Output the [X, Y] coordinate of the center of the cell containing the given text.  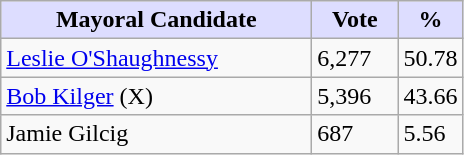
Bob Kilger (X) [156, 96]
6,277 [355, 58]
43.66 [430, 96]
% [430, 20]
5,396 [355, 96]
Leslie O'Shaughnessy [156, 58]
Jamie Gilcig [156, 134]
687 [355, 134]
Vote [355, 20]
Mayoral Candidate [156, 20]
5.56 [430, 134]
50.78 [430, 58]
